For the text-containing cell, return its midpoint in (X, Y) coordinate format. 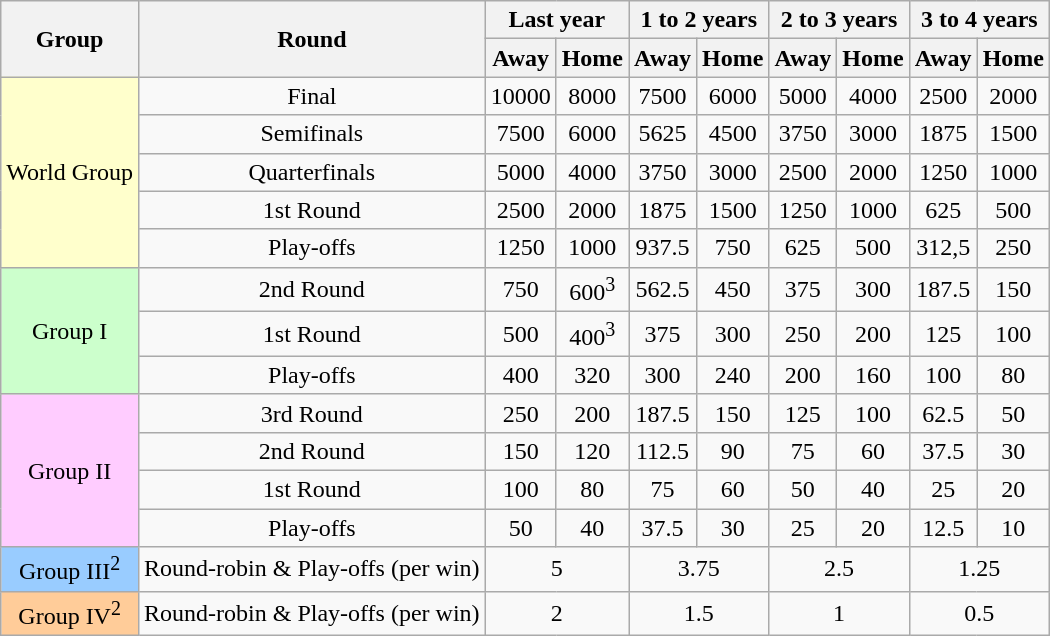
4003 (592, 334)
Last year (556, 20)
450 (732, 290)
90 (732, 451)
1.25 (979, 570)
6003 (592, 290)
1 to 2 years (699, 20)
1.5 (699, 614)
62.5 (943, 413)
562.5 (663, 290)
8000 (592, 96)
400 (520, 375)
320 (592, 375)
2 (556, 614)
2 to 3 years (839, 20)
2.5 (839, 570)
Quarterfinals (312, 172)
112.5 (663, 451)
Group I (70, 330)
937.5 (663, 248)
Group IV2 (70, 614)
Group (70, 39)
Group III2 (70, 570)
Semifinals (312, 134)
3.75 (699, 570)
4500 (732, 134)
160 (873, 375)
3rd Round (312, 413)
120 (592, 451)
10 (1013, 528)
1 (839, 614)
12.5 (943, 528)
Round (312, 39)
5625 (663, 134)
Group II (70, 470)
312,5 (943, 248)
240 (732, 375)
Final (312, 96)
10000 (520, 96)
5 (556, 570)
3 to 4 years (979, 20)
World Group (70, 172)
0.5 (979, 614)
